Provide the [x, y] coordinate of the cell's center where the given text is located.  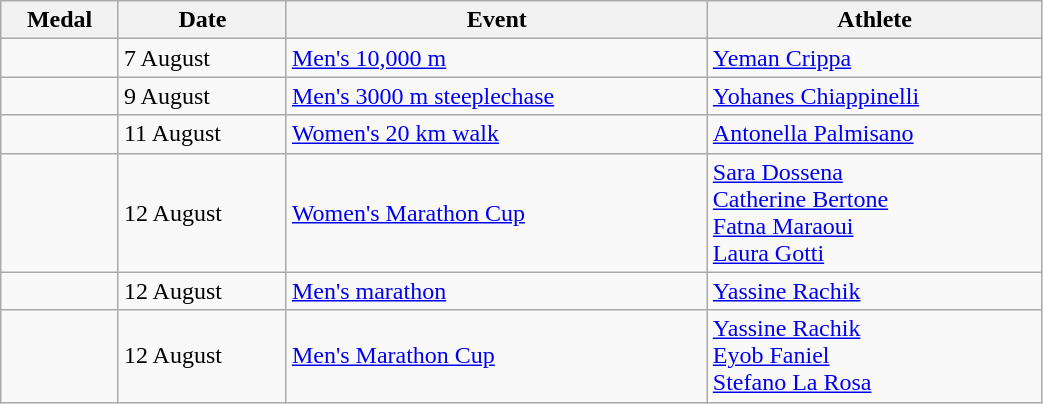
Women's Marathon Cup [496, 212]
Yassine Rachik [874, 291]
Men's marathon [496, 291]
Antonella Palmisano [874, 134]
Women's 20 km walk [496, 134]
Athlete [874, 20]
Medal [60, 20]
Event [496, 20]
7 August [202, 58]
Date [202, 20]
Sara DossenaCatherine BertoneFatna MaraouiLaura Gotti [874, 212]
Yeman Crippa [874, 58]
Yassine RachikEyob FanielStefano La Rosa [874, 356]
Men's Marathon Cup [496, 356]
Men's 3000 m steeplechase [496, 96]
11 August [202, 134]
Men's 10,000 m [496, 58]
Yohanes Chiappinelli [874, 96]
9 August [202, 96]
